For the text-containing cell, return its midpoint in (x, y) coordinate format. 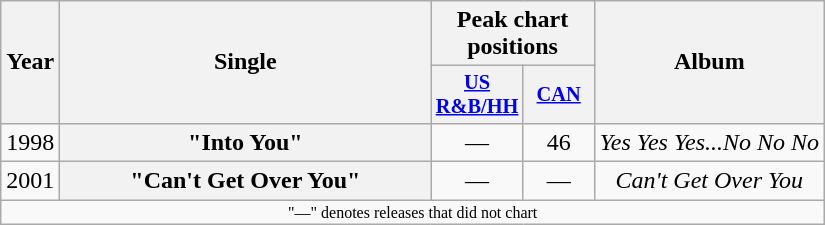
1998 (30, 142)
Year (30, 62)
Album (710, 62)
46 (558, 142)
Peak chartpositions (512, 34)
Single (246, 62)
Can't Get Over You (710, 181)
2001 (30, 181)
CAN (558, 95)
"Can't Get Over You" (246, 181)
"—" denotes releases that did not chart (413, 212)
USR&B/HH (477, 95)
"Into You" (246, 142)
Yes Yes Yes...No No No (710, 142)
